Pinpoint the cell where the given text exists, returning its [x, y] midpoint coordinate. 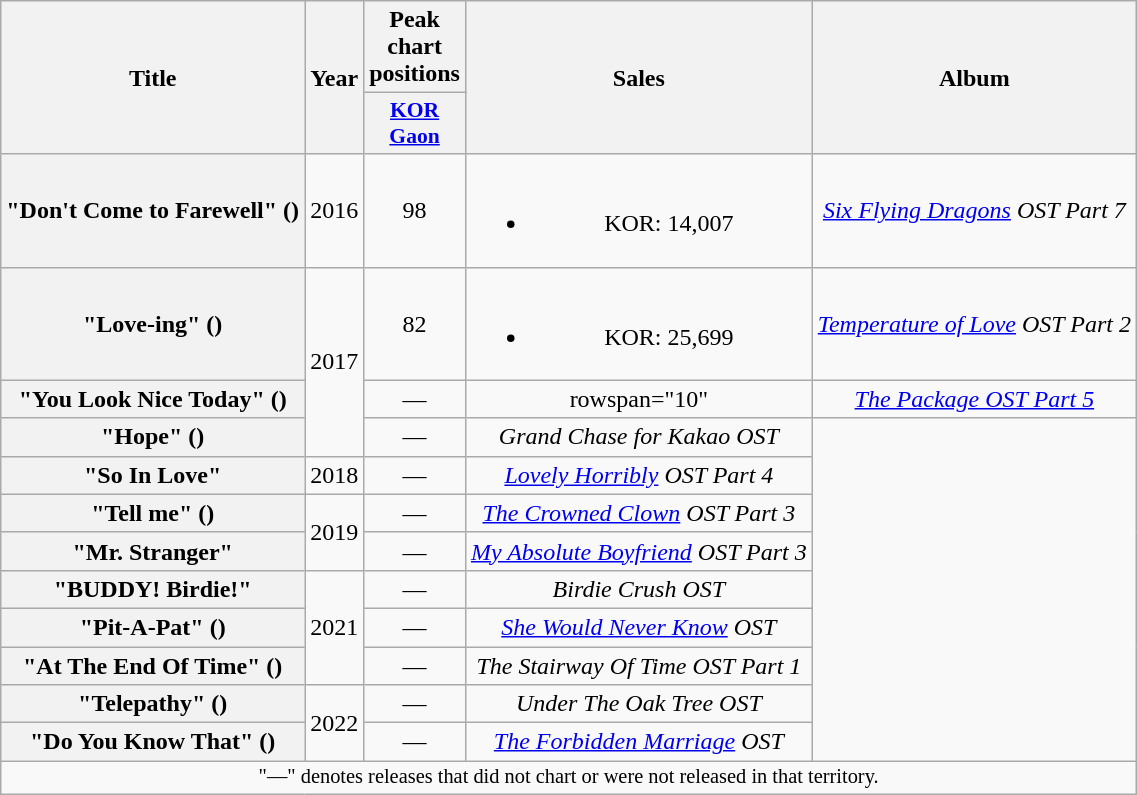
KOR: 25,699 [638, 324]
Peak chart positions [415, 47]
2016 [334, 210]
"At The End Of Time" () [153, 665]
Grand Chase for Kakao OST [638, 437]
2018 [334, 475]
"Do You Know That" () [153, 742]
Six Flying Dragons OST Part 7 [974, 210]
2021 [334, 627]
"—" denotes releases that did not chart or were not released in that territory. [569, 778]
KOR: 14,007 [638, 210]
"You Look Nice Today" () [153, 399]
The Forbidden Marriage OST [638, 742]
KORGaon [415, 124]
"Pit-A-Pat" () [153, 627]
"So In Love" [153, 475]
"Telepathy" () [153, 704]
2019 [334, 532]
82 [415, 324]
Year [334, 78]
Lovely Horribly OST Part 4 [638, 475]
"Love-ing" () [153, 324]
My Absolute Boyfriend OST Part 3 [638, 551]
2017 [334, 362]
Album [974, 78]
2022 [334, 723]
98 [415, 210]
"Tell me" () [153, 513]
The Stairway Of Time OST Part 1 [638, 665]
"Hope" () [153, 437]
Under The Oak Tree OST [638, 704]
Temperature of Love OST Part 2 [974, 324]
Birdie Crush OST [638, 589]
"Mr. Stranger" [153, 551]
"Don't Come to Farewell" () [153, 210]
She Would Never Know OST [638, 627]
rowspan="10" [638, 399]
The Package OST Part 5 [974, 399]
Title [153, 78]
"BUDDY! Birdie!" [153, 589]
Sales [638, 78]
The Crowned Clown OST Part 3 [638, 513]
